Return the [X, Y] coordinate for the center point of the cell that contains the specified text.  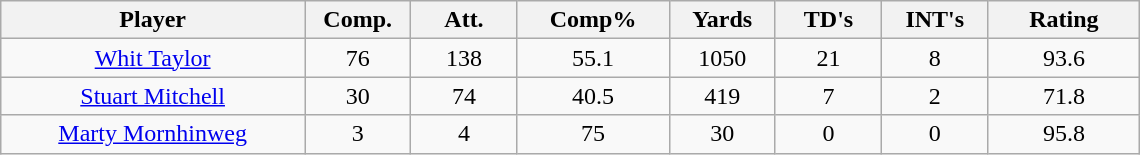
1050 [722, 58]
74 [464, 96]
Player [153, 20]
Comp% [593, 20]
55.1 [593, 58]
7 [828, 96]
75 [593, 134]
Comp. [357, 20]
76 [357, 58]
138 [464, 58]
Att. [464, 20]
Yards [722, 20]
95.8 [1064, 134]
21 [828, 58]
TD's [828, 20]
71.8 [1064, 96]
419 [722, 96]
INT's [935, 20]
Stuart Mitchell [153, 96]
2 [935, 96]
3 [357, 134]
Whit Taylor [153, 58]
8 [935, 58]
Marty Mornhinweg [153, 134]
4 [464, 134]
93.6 [1064, 58]
Rating [1064, 20]
40.5 [593, 96]
